Determine the [x, y] coordinate at the center of the cell enclosing the given text.  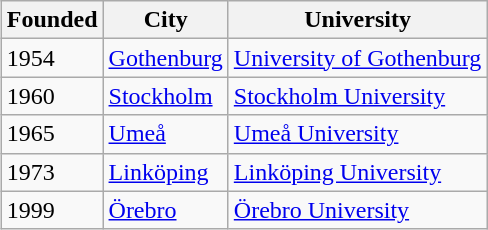
University [358, 20]
Umeå [166, 134]
Gothenburg [166, 58]
1965 [52, 134]
1960 [52, 96]
Stockholm [166, 96]
1999 [52, 210]
Founded [52, 20]
Örebro University [358, 210]
1973 [52, 172]
University of Gothenburg [358, 58]
Örebro [166, 210]
Stockholm University [358, 96]
Linköping University [358, 172]
City [166, 20]
Linköping [166, 172]
Umeå University [358, 134]
1954 [52, 58]
